Output the (X, Y) coordinate of the center of the cell containing the given text.  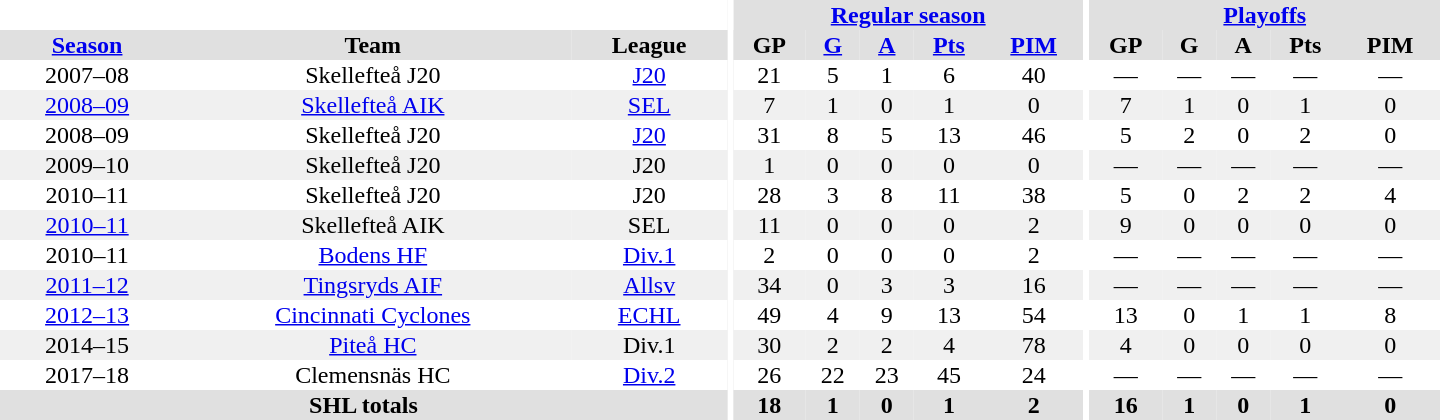
League (649, 45)
SHL totals (364, 405)
45 (949, 375)
23 (887, 375)
Div.2 (649, 375)
54 (1034, 315)
Playoffs (1264, 15)
2014–15 (87, 345)
2009–10 (87, 165)
38 (1034, 195)
ECHL (649, 315)
6 (949, 75)
Allsv (649, 285)
22 (833, 375)
Clemensnäs HC (372, 375)
2012–13 (87, 315)
Bodens HF (372, 255)
18 (770, 405)
30 (770, 345)
28 (770, 195)
Season (87, 45)
78 (1034, 345)
2007–08 (87, 75)
21 (770, 75)
2011–12 (87, 285)
Tingsryds AIF (372, 285)
49 (770, 315)
2017–18 (87, 375)
26 (770, 375)
34 (770, 285)
24 (1034, 375)
Cincinnati Cyclones (372, 315)
Regular season (908, 15)
46 (1034, 135)
40 (1034, 75)
Piteå HC (372, 345)
Team (372, 45)
31 (770, 135)
